Pinpoint the cell where the given text exists, returning its (x, y) midpoint coordinate. 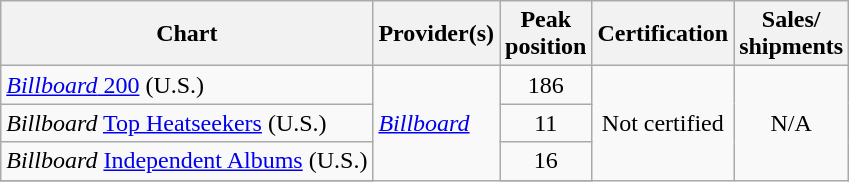
Sales/shipments (792, 34)
16 (546, 161)
11 (546, 123)
Billboard Top Heatseekers (U.S.) (187, 123)
Not certified (663, 123)
Provider(s) (436, 34)
Billboard Independent Albums (U.S.) (187, 161)
Billboard 200 (U.S.) (187, 85)
Peakposition (546, 34)
N/A (792, 123)
186 (546, 85)
Certification (663, 34)
Billboard (436, 123)
Chart (187, 34)
